Scan for the cell matching the given text and deliver its [x, y] coordinate at center. 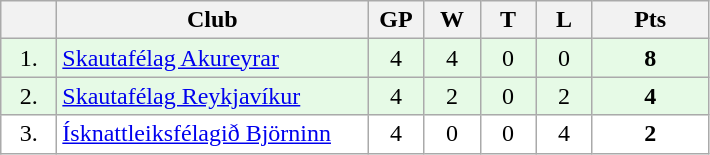
T [508, 20]
Club [212, 20]
8 [650, 58]
Ísknattleiksfélagið Björninn [212, 134]
W [452, 20]
Skautafélag Reykjavíkur [212, 96]
GP [396, 20]
1. [29, 58]
Pts [650, 20]
L [564, 20]
Skautafélag Akureyrar [212, 58]
3. [29, 134]
2. [29, 96]
